Pinpoint the cell where the given text exists, returning its (X, Y) midpoint coordinate. 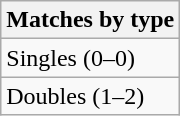
Doubles (1–2) (90, 96)
Matches by type (90, 20)
Singles (0–0) (90, 58)
